Return [x, y] of the center of cell containing provided text 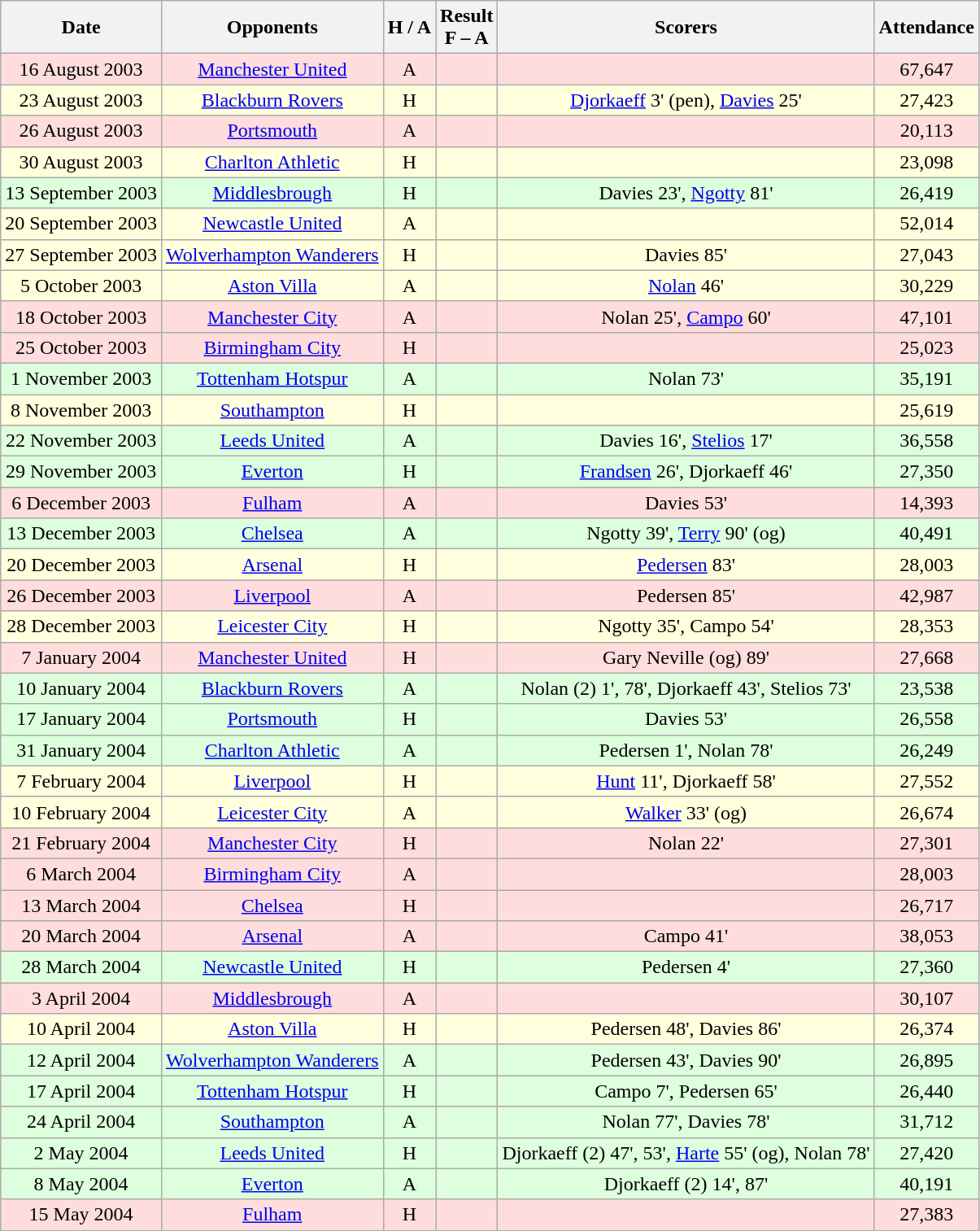
26 December 2003 [81, 596]
16 August 2003 [81, 69]
47,101 [926, 316]
Pedersen 48', Davies 86' [686, 1029]
13 December 2003 [81, 534]
10 January 2004 [81, 688]
27,350 [926, 472]
30,229 [926, 286]
Davies 16', Stelios 17' [686, 441]
27,360 [926, 967]
27,668 [926, 657]
26,558 [926, 719]
Davies 23', Ngotty 81' [686, 193]
20 September 2003 [81, 224]
26,717 [926, 906]
25,619 [926, 409]
Walker 33' (og) [686, 812]
Djorkaeff (2) 47', 53', Harte 55' (og), Nolan 78' [686, 1153]
Hunt 11', Djorkaeff 58' [686, 781]
1 November 2003 [81, 378]
6 March 2004 [81, 874]
17 January 2004 [81, 719]
31 January 2004 [81, 750]
13 September 2003 [81, 193]
Pedersen 1', Nolan 78' [686, 750]
26 August 2003 [81, 131]
30,107 [926, 998]
21 February 2004 [81, 843]
28,353 [926, 626]
Scorers [686, 28]
23,098 [926, 162]
14,393 [926, 503]
26,440 [926, 1091]
28 December 2003 [81, 626]
ResultF – A [467, 28]
Ngotty 39', Terry 90' (og) [686, 534]
12 April 2004 [81, 1060]
29 November 2003 [81, 472]
20,113 [926, 131]
3 April 2004 [81, 998]
28 March 2004 [81, 967]
30 August 2003 [81, 162]
23 August 2003 [81, 100]
35,191 [926, 378]
Date [81, 28]
27,383 [926, 1215]
Nolan 22' [686, 843]
Nolan 73' [686, 378]
15 May 2004 [81, 1215]
8 November 2003 [81, 409]
67,647 [926, 69]
Nolan 25', Campo 60' [686, 316]
10 April 2004 [81, 1029]
27,420 [926, 1153]
Djorkaeff (2) 14', 87' [686, 1184]
Pedersen 4' [686, 967]
26,249 [926, 750]
17 April 2004 [81, 1091]
Frandsen 26', Djorkaeff 46' [686, 472]
13 March 2004 [81, 906]
25 October 2003 [81, 347]
7 January 2004 [81, 657]
Opponents [272, 28]
Nolan (2) 1', 78', Djorkaeff 43', Stelios 73' [686, 688]
Nolan 77', Davies 78' [686, 1122]
27,423 [926, 100]
Nolan 46' [686, 286]
42,987 [926, 596]
31,712 [926, 1122]
36,558 [926, 441]
18 October 2003 [81, 316]
Davies 85' [686, 255]
52,014 [926, 224]
20 March 2004 [81, 936]
27,552 [926, 781]
20 December 2003 [81, 565]
27 September 2003 [81, 255]
26,674 [926, 812]
25,023 [926, 347]
40,491 [926, 534]
Campo 7', Pedersen 65' [686, 1091]
7 February 2004 [81, 781]
Attendance [926, 28]
Djorkaeff 3' (pen), Davies 25' [686, 100]
27,043 [926, 255]
24 April 2004 [81, 1122]
22 November 2003 [81, 441]
26,374 [926, 1029]
23,538 [926, 688]
Pedersen 43', Davies 90' [686, 1060]
Ngotty 35', Campo 54' [686, 626]
5 October 2003 [81, 286]
26,419 [926, 193]
27,301 [926, 843]
10 February 2004 [81, 812]
26,895 [926, 1060]
Gary Neville (og) 89' [686, 657]
Pedersen 85' [686, 596]
Campo 41' [686, 936]
H / A [409, 28]
2 May 2004 [81, 1153]
Pedersen 83' [686, 565]
6 December 2003 [81, 503]
8 May 2004 [81, 1184]
40,191 [926, 1184]
38,053 [926, 936]
